Return the (x, y) coordinate for the center point of the cell that contains the specified text.  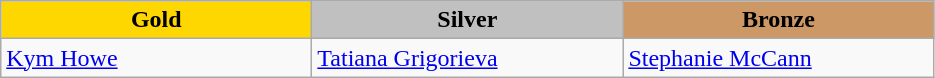
Bronze (778, 20)
Kym Howe (156, 58)
Tatiana Grigorieva (468, 58)
Stephanie McCann (778, 58)
Gold (156, 20)
Silver (468, 20)
